Pinpoint the cell where the given text exists, returning its (X, Y) midpoint coordinate. 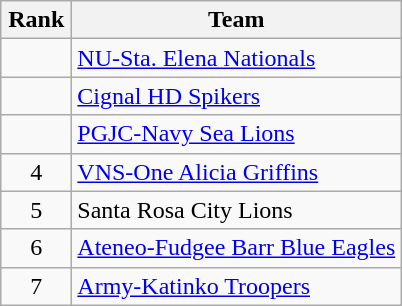
Rank (36, 20)
4 (36, 172)
6 (36, 248)
7 (36, 286)
Team (236, 20)
5 (36, 210)
Ateneo-Fudgee Barr Blue Eagles (236, 248)
NU-Sta. Elena Nationals (236, 58)
PGJC-Navy Sea Lions (236, 134)
Army-Katinko Troopers (236, 286)
Cignal HD Spikers (236, 96)
Santa Rosa City Lions (236, 210)
VNS-One Alicia Griffins (236, 172)
